Determine the [x, y] coordinate at the center of the cell enclosing the given text.  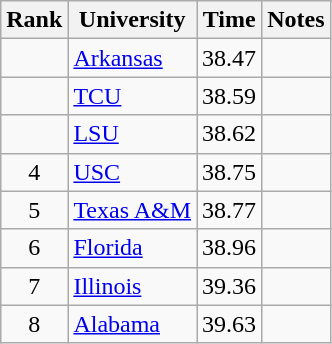
Alabama [132, 324]
38.77 [230, 210]
6 [34, 248]
LSU [132, 134]
Florida [132, 248]
Time [230, 20]
39.63 [230, 324]
Texas A&M [132, 210]
Arkansas [132, 58]
Rank [34, 20]
7 [34, 286]
University [132, 20]
38.96 [230, 248]
Illinois [132, 286]
38.47 [230, 58]
38.62 [230, 134]
8 [34, 324]
39.36 [230, 286]
Notes [296, 20]
USC [132, 172]
38.75 [230, 172]
38.59 [230, 96]
TCU [132, 96]
5 [34, 210]
4 [34, 172]
